Return the [X, Y] coordinate for the center point of the cell that contains the specified text.  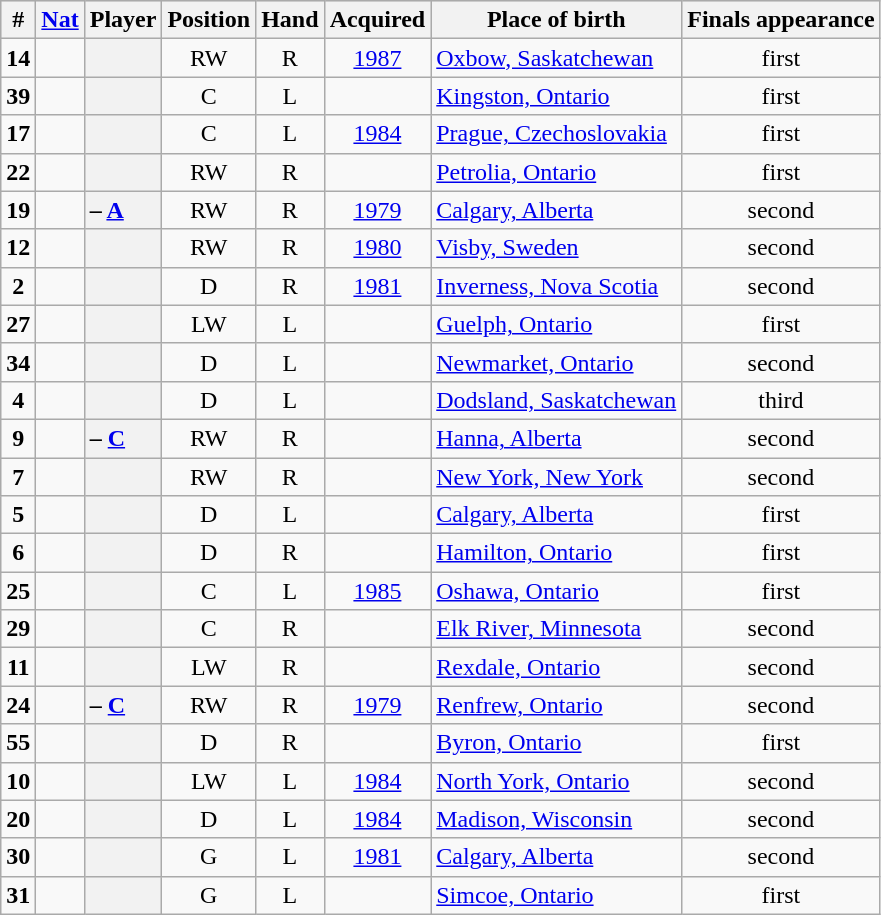
Player [123, 20]
Oshawa, Ontario [556, 591]
55 [18, 743]
1980 [378, 248]
5 [18, 515]
Nat [60, 20]
– A [123, 210]
third [781, 400]
27 [18, 324]
17 [18, 134]
Petrolia, Ontario [556, 172]
Acquired [378, 20]
1987 [378, 58]
Oxbow, Saskatchewan [556, 58]
12 [18, 248]
1985 [378, 591]
31 [18, 895]
Prague, Czechoslovakia [556, 134]
24 [18, 705]
Renfrew, Ontario [556, 705]
Kingston, Ontario [556, 96]
Dodsland, Saskatchewan [556, 400]
Elk River, Minnesota [556, 629]
# [18, 20]
Hanna, Alberta [556, 438]
9 [18, 438]
6 [18, 553]
Rexdale, Ontario [556, 667]
Finals appearance [781, 20]
22 [18, 172]
Hand [290, 20]
Guelph, Ontario [556, 324]
14 [18, 58]
North York, Ontario [556, 781]
4 [18, 400]
New York, New York [556, 477]
2 [18, 286]
Position [209, 20]
25 [18, 591]
20 [18, 819]
10 [18, 781]
30 [18, 857]
7 [18, 477]
Place of birth [556, 20]
19 [18, 210]
Madison, Wisconsin [556, 819]
Newmarket, Ontario [556, 362]
Hamilton, Ontario [556, 553]
34 [18, 362]
Simcoe, Ontario [556, 895]
11 [18, 667]
Visby, Sweden [556, 248]
39 [18, 96]
Byron, Ontario [556, 743]
29 [18, 629]
Inverness, Nova Scotia [556, 286]
